From the cell containing the given text, extract its center point as (x, y) coordinate. 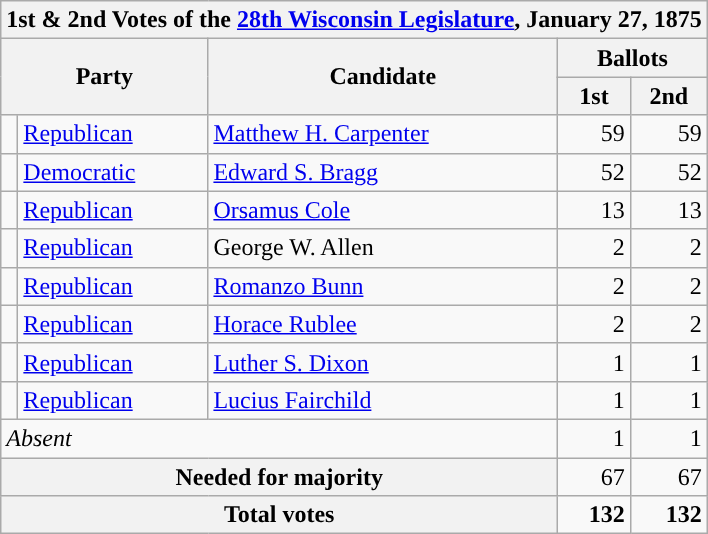
Orsamus Cole (383, 210)
Candidate (383, 77)
Absent (280, 438)
George W. Allen (383, 248)
Luther S. Dixon (383, 362)
1st & 2nd Votes of the 28th Wisconsin Legislature, January 27, 1875 (354, 20)
Party (104, 77)
Democratic (113, 172)
1st (594, 96)
Total votes (280, 515)
2nd (668, 96)
Needed for majority (280, 477)
Romanzo Bunn (383, 286)
Horace Rublee (383, 324)
Ballots (633, 58)
Edward S. Bragg (383, 172)
Matthew H. Carpenter (383, 134)
Lucius Fairchild (383, 400)
